Pinpoint the cell where the given text exists, returning its [x, y] midpoint coordinate. 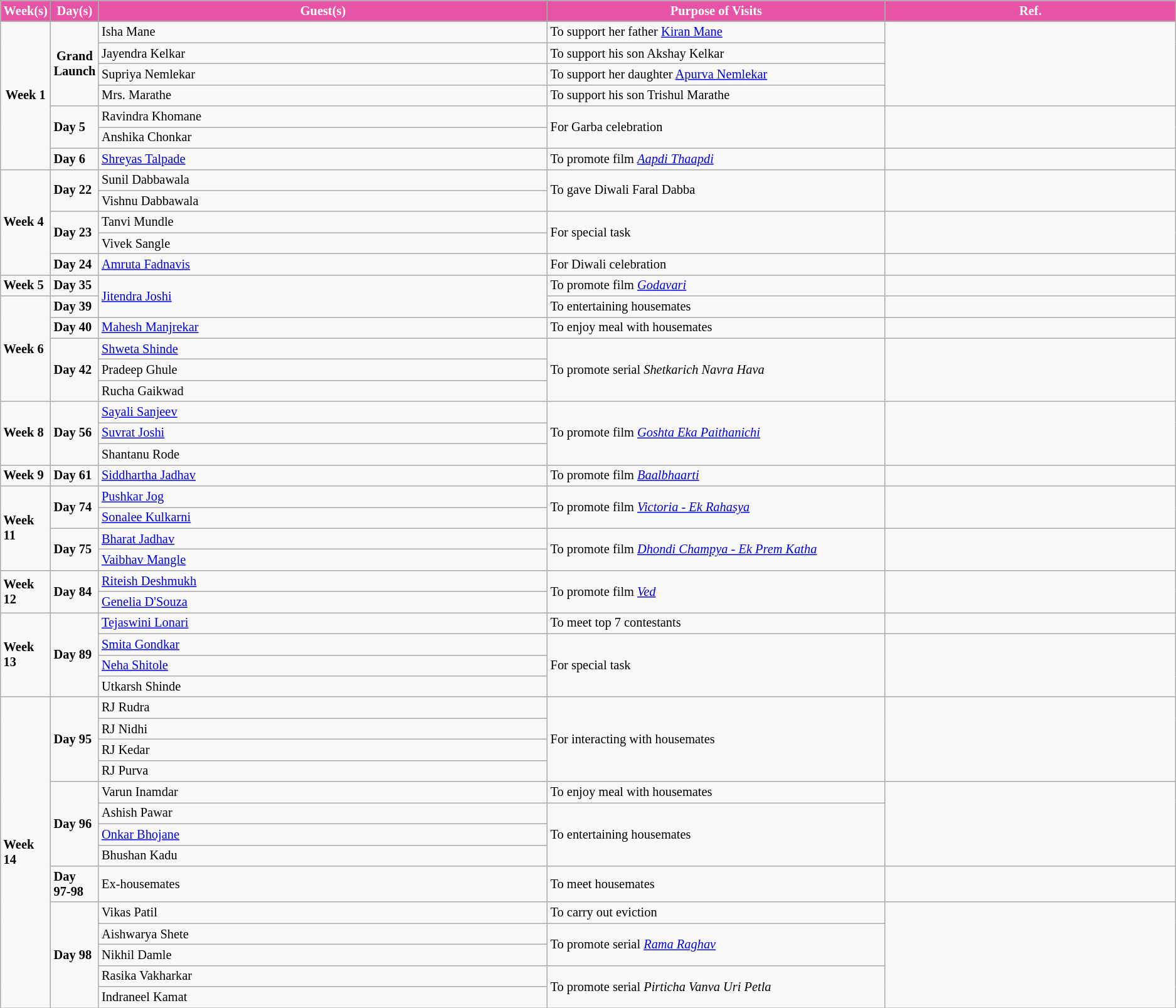
Amruta Fadnavis [323, 264]
Shantanu Rode [323, 454]
Tanvi Mundle [323, 222]
Day 75 [75, 549]
To meet housemates [716, 884]
Day 84 [75, 591]
Siddhartha Jadhav [323, 475]
Day 98 [75, 955]
To promote film Ved [716, 591]
Guest(s) [323, 11]
To meet top 7 contestants [716, 623]
Vikas Patil [323, 913]
Pradeep Ghule [323, 369]
To promote serial Rama Raghav [716, 945]
Isha Mane [323, 32]
Genelia D'Souza [323, 602]
Week 9 [26, 475]
Day 35 [75, 285]
To promote film Godavari [716, 285]
Vivek Sangle [323, 243]
For Garba celebration [716, 127]
RJ Rudra [323, 708]
Jayendra Kelkar [323, 53]
Pushkar Jog [323, 496]
Aishwarya Shete [323, 934]
Rucha Gaikwad [323, 391]
Week 1 [26, 95]
Week 5 [26, 285]
Jitendra Joshi [323, 296]
Indraneel Kamat [323, 997]
Day(s) [75, 11]
Riteish Deshmukh [323, 581]
Purpose of Visits [716, 11]
To support his son Akshay Kelkar [716, 53]
Varun Inamdar [323, 792]
To gave Diwali Faral Dabba [716, 191]
Vishnu Dabbawala [323, 201]
Mahesh Manjrekar [323, 327]
Day 97-98 [75, 884]
Onkar Bhojane [323, 834]
To promote film Goshta Eka Paithanichi [716, 433]
Tejaswini Lonari [323, 623]
Ex-housemates [323, 884]
Supriya Nemlekar [323, 74]
Day 96 [75, 824]
Anshika Chonkar [323, 137]
Utkarsh Shinde [323, 686]
Shweta Shinde [323, 349]
Week 14 [26, 852]
Week 11 [26, 528]
Week 4 [26, 222]
Day 5 [75, 127]
Ashish Pawar [323, 813]
Grand Launch [75, 64]
Bhushan Kadu [323, 856]
To promote film Dhondi Champya - Ek Prem Katha [716, 549]
RJ Purva [323, 771]
Day 40 [75, 327]
Smita Gondkar [323, 644]
Mrs. Marathe [323, 95]
Suvrat Joshi [323, 433]
Sonalee Kulkarni [323, 517]
Week 12 [26, 591]
Neha Shitole [323, 666]
Rasika Vakharkar [323, 976]
To promote serial Shetkarich Navra Hava [716, 370]
Vaibhav Mangle [323, 560]
Day 89 [75, 655]
To support her father Kiran Mane [716, 32]
Ref. [1030, 11]
Week 13 [26, 655]
Day 42 [75, 370]
Day 23 [75, 232]
For Diwali celebration [716, 264]
Week(s) [26, 11]
RJ Kedar [323, 750]
Day 74 [75, 507]
Day 61 [75, 475]
For interacting with housemates [716, 739]
Day 22 [75, 191]
To promote serial Pirticha Vanva Uri Petla [716, 986]
Week 6 [26, 349]
RJ Nidhi [323, 729]
Bharat Jadhav [323, 539]
Day 95 [75, 739]
Day 6 [75, 159]
To support her daughter Apurva Nemlekar [716, 74]
Week 8 [26, 433]
To carry out eviction [716, 913]
Sunil Dabbawala [323, 180]
Sayali Sanjeev [323, 412]
To promote film Victoria - Ek Rahasya [716, 507]
To promote film Baalbhaarti [716, 475]
Ravindra Khomane [323, 117]
Day 39 [75, 307]
To promote film Aapdi Thaapdi [716, 159]
Shreyas Talpade [323, 159]
Day 24 [75, 264]
Nikhil Damle [323, 955]
Day 56 [75, 433]
To support his son Trishul Marathe [716, 95]
